Detect which cell encompasses the target text, then output its [X, Y] center coordinate. 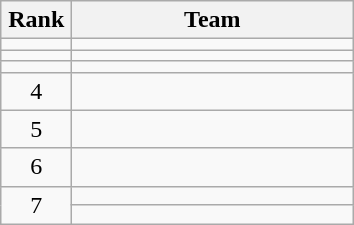
6 [36, 167]
Rank [36, 20]
5 [36, 129]
4 [36, 91]
Team [212, 20]
7 [36, 205]
